Provide the (X, Y) coordinate of the cell's center where the given text is located.  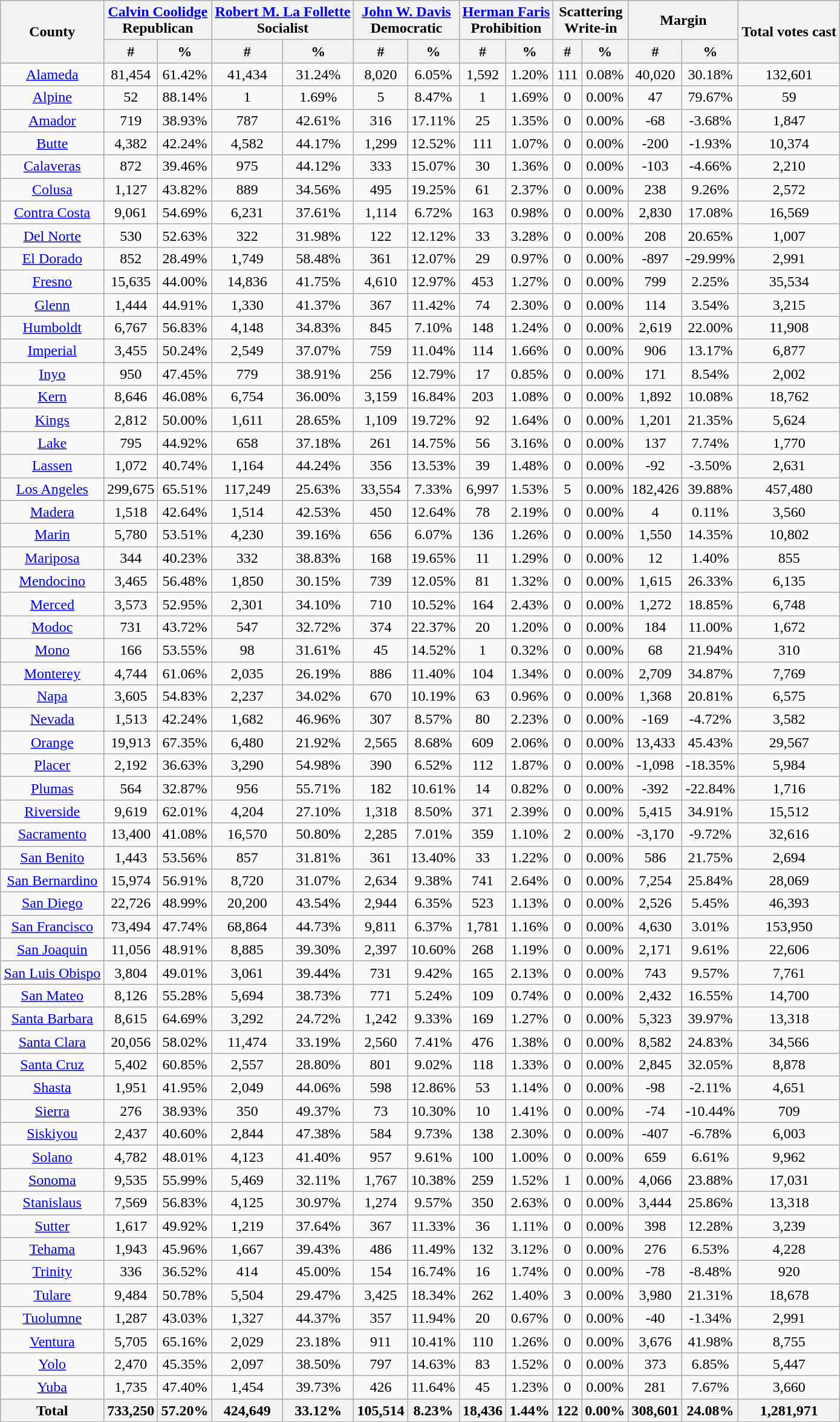
256 (381, 374)
3.28% (530, 235)
14.63% (433, 1364)
3,159 (381, 397)
1.08% (530, 397)
2,844 (247, 1134)
14.52% (433, 650)
56 (483, 443)
132 (483, 1249)
598 (381, 1088)
5.24% (433, 995)
San Bernardino (52, 880)
6.72% (433, 212)
1,617 (131, 1226)
4,630 (656, 926)
1.66% (530, 351)
1,114 (381, 212)
1,272 (656, 604)
1,770 (789, 443)
1,007 (789, 235)
47 (656, 97)
39.16% (318, 535)
5,415 (656, 811)
Nevada (52, 719)
44.12% (318, 166)
975 (247, 166)
2,694 (789, 857)
12.64% (433, 512)
2,565 (381, 742)
110 (483, 1341)
656 (381, 535)
2,557 (247, 1065)
8,885 (247, 949)
3,465 (131, 581)
52.63% (185, 235)
36 (483, 1226)
62.01% (185, 811)
154 (381, 1272)
11,908 (789, 328)
1.34% (530, 673)
47.40% (185, 1387)
3,444 (656, 1203)
3,239 (789, 1226)
-98 (656, 1088)
238 (656, 189)
31.24% (318, 74)
29 (483, 258)
Herman FarisProhibition (506, 21)
17 (483, 374)
43.54% (318, 903)
29.47% (318, 1295)
911 (381, 1341)
1.23% (530, 1387)
1,072 (131, 466)
1,330 (247, 304)
322 (247, 235)
79.67% (710, 97)
12.05% (433, 581)
2,944 (381, 903)
5.45% (710, 903)
10.60% (433, 949)
-169 (656, 719)
8,878 (789, 1065)
19,913 (131, 742)
4,204 (247, 811)
El Dorado (52, 258)
50.00% (185, 420)
0.82% (530, 788)
44.06% (318, 1088)
2.06% (530, 742)
-1.93% (710, 143)
Trinity (52, 1272)
Total votes cast (789, 31)
476 (483, 1041)
710 (381, 604)
9,619 (131, 811)
-407 (656, 1134)
1,951 (131, 1088)
20,200 (247, 903)
54.83% (185, 696)
31.07% (318, 880)
Sutter (52, 1226)
1.00% (530, 1157)
-1,098 (656, 765)
0.67% (530, 1318)
15,512 (789, 811)
1.19% (530, 949)
10.52% (433, 604)
3.16% (530, 443)
46.96% (318, 719)
259 (483, 1180)
6,877 (789, 351)
182,426 (656, 489)
1,127 (131, 189)
4,582 (247, 143)
10.08% (710, 397)
1,749 (247, 258)
55.28% (185, 995)
1,514 (247, 512)
1.36% (530, 166)
-3,170 (656, 834)
104 (483, 673)
60.85% (185, 1065)
30.15% (318, 581)
24.83% (710, 1041)
1,615 (656, 581)
1.87% (530, 765)
Mariposa (52, 558)
18.34% (433, 1295)
2,812 (131, 420)
523 (483, 903)
3,290 (247, 765)
2,619 (656, 328)
6.53% (710, 1249)
46.08% (185, 397)
37.07% (318, 351)
32.87% (185, 788)
584 (381, 1134)
11.00% (710, 627)
169 (483, 1018)
11,056 (131, 949)
38.83% (318, 558)
0.74% (530, 995)
Contra Costa (52, 212)
1.11% (530, 1226)
6,135 (789, 581)
855 (789, 558)
San Luis Obispo (52, 972)
112 (483, 765)
3.12% (530, 1249)
15,635 (131, 281)
8,646 (131, 397)
Humboldt (52, 328)
6,748 (789, 604)
22,726 (131, 903)
6,754 (247, 397)
1,327 (247, 1318)
-897 (656, 258)
118 (483, 1065)
47.45% (185, 374)
32.05% (710, 1065)
2,029 (247, 1341)
268 (483, 949)
906 (656, 351)
39.30% (318, 949)
2.23% (530, 719)
5,504 (247, 1295)
Tuolumne (52, 1318)
65.16% (185, 1341)
Monterey (52, 673)
47.74% (185, 926)
10.61% (433, 788)
39.43% (318, 1249)
14,836 (247, 281)
39.46% (185, 166)
4,125 (247, 1203)
-68 (656, 120)
31.98% (318, 235)
2,572 (789, 189)
2,437 (131, 1134)
0.96% (530, 696)
81 (483, 581)
Imperial (52, 351)
23.18% (318, 1341)
1,611 (247, 420)
25 (483, 120)
34.91% (710, 811)
74 (483, 304)
10.30% (433, 1111)
Lake (52, 443)
0.97% (530, 258)
20,056 (131, 1041)
1,242 (381, 1018)
3.01% (710, 926)
41.75% (318, 281)
26.33% (710, 581)
Alpine (52, 97)
1,318 (381, 811)
9,061 (131, 212)
61.06% (185, 673)
2,192 (131, 765)
81,454 (131, 74)
2,237 (247, 696)
9.33% (433, 1018)
1,672 (789, 627)
-4.66% (710, 166)
163 (483, 212)
61.42% (185, 74)
50.24% (185, 351)
0.85% (530, 374)
11.49% (433, 1249)
40,020 (656, 74)
29,567 (789, 742)
53.51% (185, 535)
-29.99% (710, 258)
38.50% (318, 1364)
67.35% (185, 742)
7,569 (131, 1203)
117,249 (247, 489)
27.10% (318, 811)
138 (483, 1134)
1,892 (656, 397)
332 (247, 558)
4,123 (247, 1157)
6,997 (483, 489)
Santa Clara (52, 1041)
3,573 (131, 604)
374 (381, 627)
Los Angeles (52, 489)
63 (483, 696)
182 (381, 788)
1.32% (530, 581)
1,847 (789, 120)
659 (656, 1157)
45.00% (318, 1272)
1.38% (530, 1041)
53.56% (185, 857)
1,667 (247, 1249)
16.55% (710, 995)
Robert M. La FolletteSocialist (283, 21)
457,480 (789, 489)
50.78% (185, 1295)
43.82% (185, 189)
41.37% (318, 304)
Ventura (52, 1341)
-6.78% (710, 1134)
10.19% (433, 696)
14.75% (433, 443)
37.18% (318, 443)
857 (247, 857)
1,550 (656, 535)
787 (247, 120)
46,393 (789, 903)
44.17% (318, 143)
6,480 (247, 742)
6.85% (710, 1364)
47.38% (318, 1134)
Marin (52, 535)
6,231 (247, 212)
7.41% (433, 1041)
43.72% (185, 627)
17.11% (433, 120)
20.65% (710, 235)
171 (656, 374)
39.73% (318, 1387)
3,425 (381, 1295)
153,950 (789, 926)
-3.50% (710, 466)
Fresno (52, 281)
801 (381, 1065)
40.60% (185, 1134)
32,616 (789, 834)
Mono (52, 650)
1.35% (530, 120)
39 (483, 466)
2,845 (656, 1065)
18.85% (710, 604)
-78 (656, 1272)
49.37% (318, 1111)
Orange (52, 742)
1.13% (530, 903)
1,281,971 (789, 1411)
1.64% (530, 420)
9,484 (131, 1295)
39.88% (710, 489)
2,432 (656, 995)
Inyo (52, 374)
3,660 (789, 1387)
65.51% (185, 489)
58.02% (185, 1041)
2.19% (530, 512)
Santa Barbara (52, 1018)
Placer (52, 765)
2,526 (656, 903)
31.61% (318, 650)
88.14% (185, 97)
4,228 (789, 1249)
23.88% (710, 1180)
136 (483, 535)
10.41% (433, 1341)
42.64% (185, 512)
3,215 (789, 304)
Riverside (52, 811)
1.33% (530, 1065)
709 (789, 1111)
25.84% (710, 880)
44.00% (185, 281)
10 (483, 1111)
16 (483, 1272)
4,651 (789, 1088)
48.99% (185, 903)
53 (483, 1088)
54.69% (185, 212)
308,601 (656, 1411)
398 (656, 1226)
733,250 (131, 1411)
739 (381, 581)
371 (483, 811)
24.72% (318, 1018)
6,575 (789, 696)
3,980 (656, 1295)
12.79% (433, 374)
957 (381, 1157)
1,781 (483, 926)
316 (381, 120)
Del Norte (52, 235)
34.10% (318, 604)
759 (381, 351)
8,020 (381, 74)
44.92% (185, 443)
34.02% (318, 696)
34.56% (318, 189)
889 (247, 189)
105,514 (381, 1411)
-3.68% (710, 120)
52 (131, 97)
9.26% (710, 189)
8.50% (433, 811)
7,254 (656, 880)
Solano (52, 1157)
1,592 (483, 74)
100 (483, 1157)
13,400 (131, 834)
9,962 (789, 1157)
45.43% (710, 742)
4,744 (131, 673)
12 (656, 558)
0.98% (530, 212)
12.97% (433, 281)
44.91% (185, 304)
18,436 (483, 1411)
2,631 (789, 466)
886 (381, 673)
262 (483, 1295)
390 (381, 765)
2,830 (656, 212)
43.03% (185, 1318)
31.81% (318, 857)
184 (656, 627)
14,700 (789, 995)
Sonoma (52, 1180)
2,002 (789, 374)
2,549 (247, 351)
2,560 (381, 1041)
39.44% (318, 972)
2,634 (381, 880)
8,615 (131, 1018)
Sierra (52, 1111)
148 (483, 328)
1.74% (530, 1272)
797 (381, 1364)
54.98% (318, 765)
36.63% (185, 765)
30.18% (710, 74)
8.57% (433, 719)
8.23% (433, 1411)
0.11% (710, 512)
Mendocino (52, 581)
2.43% (530, 604)
Margin (683, 21)
5,624 (789, 420)
872 (131, 166)
1,109 (381, 420)
3,582 (789, 719)
44.73% (318, 926)
299,675 (131, 489)
486 (381, 1249)
109 (483, 995)
12.12% (433, 235)
41.95% (185, 1088)
73 (381, 1111)
310 (789, 650)
6,767 (131, 328)
1.10% (530, 834)
336 (131, 1272)
10,374 (789, 143)
-2.11% (710, 1088)
1.22% (530, 857)
-10.44% (710, 1111)
1,454 (247, 1387)
1,444 (131, 304)
Yolo (52, 1364)
6.61% (710, 1157)
1,513 (131, 719)
19.72% (433, 420)
37.61% (318, 212)
1.29% (530, 558)
-103 (656, 166)
16.84% (433, 397)
11.94% (433, 1318)
Glenn (52, 304)
799 (656, 281)
50.80% (318, 834)
414 (247, 1272)
21.92% (318, 742)
26.19% (318, 673)
30.97% (318, 1203)
17,031 (789, 1180)
1,274 (381, 1203)
-1.34% (710, 1318)
10,802 (789, 535)
2.13% (530, 972)
Kings (52, 420)
741 (483, 880)
2,035 (247, 673)
68 (656, 650)
719 (131, 120)
98 (247, 650)
37.64% (318, 1226)
453 (483, 281)
1,716 (789, 788)
5,984 (789, 765)
61 (483, 189)
4,782 (131, 1157)
33,554 (381, 489)
166 (131, 650)
20.81% (710, 696)
2,171 (656, 949)
4,148 (247, 328)
15.07% (433, 166)
Merced (52, 604)
Lassen (52, 466)
48.01% (185, 1157)
609 (483, 742)
11.33% (433, 1226)
53.55% (185, 650)
32.72% (318, 627)
92 (483, 420)
5,780 (131, 535)
36.00% (318, 397)
1.44% (530, 1411)
25.63% (318, 489)
Yuba (52, 1387)
8.54% (710, 374)
80 (483, 719)
21.31% (710, 1295)
2 (567, 834)
2,049 (247, 1088)
359 (483, 834)
4,382 (131, 143)
16.74% (433, 1272)
21.94% (710, 650)
12.28% (710, 1226)
-4.72% (710, 719)
5,694 (247, 995)
1.48% (530, 466)
11 (483, 558)
-22.84% (710, 788)
3.54% (710, 304)
920 (789, 1272)
68,864 (247, 926)
County (52, 31)
-9.72% (710, 834)
1,287 (131, 1318)
Colusa (52, 189)
13,433 (656, 742)
San Benito (52, 857)
426 (381, 1387)
22.37% (433, 627)
33.12% (318, 1411)
3,292 (247, 1018)
16,569 (789, 212)
7.33% (433, 489)
Tehama (52, 1249)
137 (656, 443)
564 (131, 788)
1,518 (131, 512)
Santa Cruz (52, 1065)
2,301 (247, 604)
1,943 (131, 1249)
San Joaquin (52, 949)
Kern (52, 397)
495 (381, 189)
1,299 (381, 143)
1.24% (530, 328)
203 (483, 397)
2.64% (530, 880)
771 (381, 995)
52.95% (185, 604)
7.67% (710, 1387)
Plumas (52, 788)
8,755 (789, 1341)
344 (131, 558)
40.74% (185, 466)
44.37% (318, 1318)
5,402 (131, 1065)
John W. DavisDemocratic (406, 21)
41.98% (710, 1341)
Amador (52, 120)
15,974 (131, 880)
40.23% (185, 558)
56.91% (185, 880)
22,606 (789, 949)
83 (483, 1364)
132,601 (789, 74)
13.40% (433, 857)
49.01% (185, 972)
41.08% (185, 834)
1,201 (656, 420)
307 (381, 719)
16,570 (247, 834)
956 (247, 788)
7.01% (433, 834)
-40 (656, 1318)
28.65% (318, 420)
41.40% (318, 1157)
424,649 (247, 1411)
2,709 (656, 673)
7,761 (789, 972)
6.52% (433, 765)
Alameda (52, 74)
59 (789, 97)
San Francisco (52, 926)
28.49% (185, 258)
39.97% (710, 1018)
11.04% (433, 351)
281 (656, 1387)
5,447 (789, 1364)
2.25% (710, 281)
56.48% (185, 581)
165 (483, 972)
4,066 (656, 1180)
547 (247, 627)
Butte (52, 143)
950 (131, 374)
6.35% (433, 903)
19.65% (433, 558)
Calvin CoolidgeRepublican (158, 21)
6.07% (433, 535)
208 (656, 235)
1,443 (131, 857)
9.73% (433, 1134)
30 (483, 166)
13.53% (433, 466)
261 (381, 443)
1,219 (247, 1226)
9.42% (433, 972)
13.17% (710, 351)
6.05% (433, 74)
36.52% (185, 1272)
42.61% (318, 120)
5,323 (656, 1018)
33.19% (318, 1041)
1.14% (530, 1088)
24.08% (710, 1411)
41,434 (247, 74)
8,126 (131, 995)
779 (247, 374)
4,230 (247, 535)
0.32% (530, 650)
Modoc (52, 627)
55.71% (318, 788)
34.87% (710, 673)
Napa (52, 696)
18,762 (789, 397)
4 (656, 512)
670 (381, 696)
78 (483, 512)
34.83% (318, 328)
18,678 (789, 1295)
19.25% (433, 189)
Tulare (52, 1295)
11,474 (247, 1041)
530 (131, 235)
8.47% (433, 97)
Shasta (52, 1088)
11.64% (433, 1387)
-18.35% (710, 765)
Madera (52, 512)
845 (381, 328)
8,582 (656, 1041)
17.08% (710, 212)
1,368 (656, 696)
45.96% (185, 1249)
373 (656, 1364)
586 (656, 857)
San Mateo (52, 995)
795 (131, 443)
-200 (656, 143)
8.68% (433, 742)
2,285 (381, 834)
64.69% (185, 1018)
168 (381, 558)
55.99% (185, 1180)
2.39% (530, 811)
28,069 (789, 880)
48.91% (185, 949)
ScatteringWrite-in (591, 21)
22.00% (710, 328)
2,470 (131, 1364)
14 (483, 788)
44.24% (318, 466)
1,850 (247, 581)
2.63% (530, 1203)
45.35% (185, 1364)
1.53% (530, 489)
12.86% (433, 1088)
743 (656, 972)
28.80% (318, 1065)
4,610 (381, 281)
Calaveras (52, 166)
10.38% (433, 1180)
3,061 (247, 972)
12.07% (433, 258)
58.48% (318, 258)
11.42% (433, 304)
2.37% (530, 189)
3,804 (131, 972)
1,767 (381, 1180)
164 (483, 604)
5,705 (131, 1341)
73,494 (131, 926)
3,455 (131, 351)
1,164 (247, 466)
42.53% (318, 512)
32.11% (318, 1180)
333 (381, 166)
2,097 (247, 1364)
7,769 (789, 673)
2,397 (381, 949)
0.08% (605, 74)
Sacramento (52, 834)
38.73% (318, 995)
7.10% (433, 328)
57.20% (185, 1411)
Total (52, 1411)
2,210 (789, 166)
38.91% (318, 374)
3 (567, 1295)
1,682 (247, 719)
14.35% (710, 535)
9.02% (433, 1065)
9,535 (131, 1180)
11.40% (433, 673)
-392 (656, 788)
658 (247, 443)
1,735 (131, 1387)
3,560 (789, 512)
1.07% (530, 143)
35,534 (789, 281)
3,676 (656, 1341)
450 (381, 512)
7.74% (710, 443)
3,605 (131, 696)
9.38% (433, 880)
8,720 (247, 880)
9,811 (381, 926)
San Diego (52, 903)
34,566 (789, 1041)
-92 (656, 466)
356 (381, 466)
1.41% (530, 1111)
1.16% (530, 926)
Stanislaus (52, 1203)
49.92% (185, 1226)
6,003 (789, 1134)
21.75% (710, 857)
21.35% (710, 420)
6.37% (433, 926)
357 (381, 1318)
-8.48% (710, 1272)
12.52% (433, 143)
-74 (656, 1111)
852 (131, 258)
25.86% (710, 1203)
Siskiyou (52, 1134)
5,469 (247, 1180)
